Provide the [X, Y] coordinate of the cell's center where the given text is located.  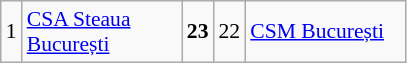
CSA Steaua București [102, 32]
22 [230, 32]
1 [12, 32]
23 [198, 32]
CSM București [325, 32]
